For the text-containing cell, return its midpoint in [x, y] coordinate format. 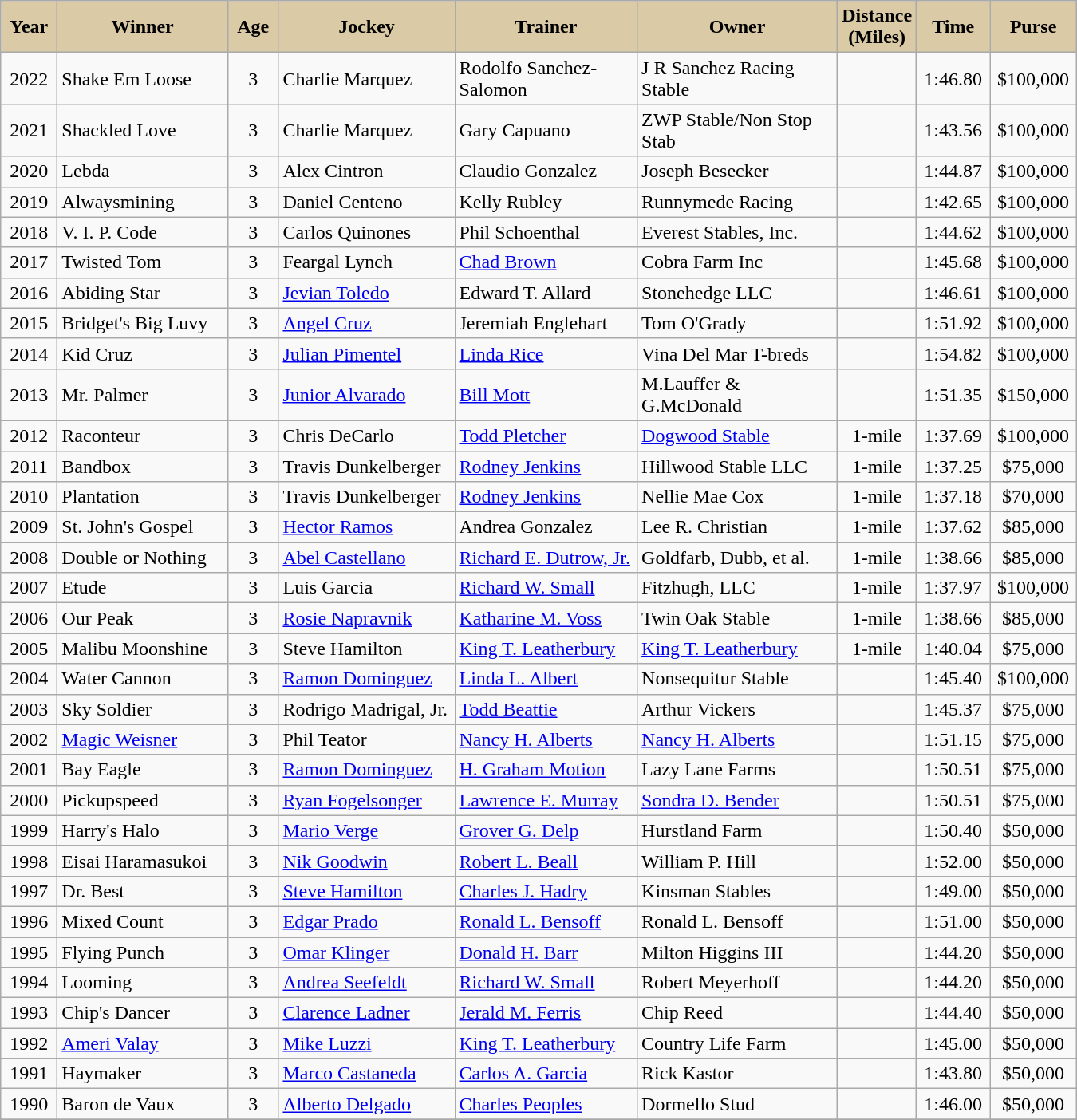
2015 [29, 323]
Purse [1034, 27]
1:37.18 [953, 497]
Junior Alvarado [367, 394]
Grover G. Delp [546, 830]
Abel Castellano [367, 558]
Bridget's Big Luvy [143, 323]
1:54.82 [953, 353]
Abiding Star [143, 293]
1:51.15 [953, 739]
Todd Beattie [546, 709]
Dr. Best [143, 891]
Jockey [367, 27]
1:52.00 [953, 861]
2020 [29, 172]
1:46.00 [953, 1104]
1:45.37 [953, 709]
2003 [29, 709]
Edgar Prado [367, 921]
Bay Eagle [143, 770]
2004 [29, 679]
Age [253, 27]
Rick Kastor [737, 1074]
2018 [29, 232]
1:50.40 [953, 830]
$150,000 [1034, 394]
1:51.00 [953, 921]
H. Graham Motion [546, 770]
1994 [29, 983]
Julian Pimentel [367, 353]
Todd Pletcher [546, 436]
2009 [29, 527]
Vina Del Mar T-breds [737, 353]
Rosie Napravnik [367, 618]
2007 [29, 588]
1:37.62 [953, 527]
2001 [29, 770]
Chip Reed [737, 1013]
Kid Cruz [143, 353]
Robert Meyerhoff [737, 983]
2013 [29, 394]
2016 [29, 293]
1:37.69 [953, 436]
Linda L. Albert [546, 679]
Sondra D. Bender [737, 800]
J R Sanchez Racing Stable [737, 78]
1999 [29, 830]
Chad Brown [546, 262]
1:51.35 [953, 394]
1991 [29, 1074]
2019 [29, 202]
Etude [143, 588]
Luis Garcia [367, 588]
2021 [29, 131]
Lazy Lane Farms [737, 770]
2017 [29, 262]
Nonsequitur Stable [737, 679]
Carlos Quinones [367, 232]
Claudio Gonzalez [546, 172]
Feargal Lynch [367, 262]
1:40.04 [953, 649]
Double or Nothing [143, 558]
Phil Teator [367, 739]
Hurstland Farm [737, 830]
1992 [29, 1043]
Pickupspeed [143, 800]
Jevian Toledo [367, 293]
Alwaysmining [143, 202]
Winner [143, 27]
St. John's Gospel [143, 527]
Omar Klinger [367, 952]
Alberto Delgado [367, 1104]
Tom O'Grady [737, 323]
2011 [29, 467]
1:51.92 [953, 323]
Dogwood Stable [737, 436]
1:43.56 [953, 131]
Magic Weisner [143, 739]
Katharine M. Voss [546, 618]
Jerald M. Ferris [546, 1013]
Phil Schoenthal [546, 232]
1:45.68 [953, 262]
1995 [29, 952]
Our Peak [143, 618]
Mr. Palmer [143, 394]
1:44.40 [953, 1013]
1993 [29, 1013]
V. I. P. Code [143, 232]
Everest Stables, Inc. [737, 232]
Raconteur [143, 436]
Bandbox [143, 467]
Twisted Tom [143, 262]
Sky Soldier [143, 709]
2022 [29, 78]
Chip's Dancer [143, 1013]
Lebda [143, 172]
1:44.87 [953, 172]
Malibu Moonshine [143, 649]
Country Life Farm [737, 1043]
Ameri Valay [143, 1043]
Harry's Halo [143, 830]
William P. Hill [737, 861]
2002 [29, 739]
Milton Higgins III [737, 952]
Carlos A. Garcia [546, 1074]
Donald H. Barr [546, 952]
Mario Verge [367, 830]
1998 [29, 861]
Time [953, 27]
Haymaker [143, 1074]
Lee R. Christian [737, 527]
Goldfarb, Dubb, et al. [737, 558]
Angel Cruz [367, 323]
Cobra Farm Inc [737, 262]
Alex Cintron [367, 172]
2005 [29, 649]
Hector Ramos [367, 527]
Baron de Vaux [143, 1104]
ZWP Stable/Non Stop Stab [737, 131]
1:43.80 [953, 1074]
Looming [143, 983]
Shackled Love [143, 131]
$70,000 [1034, 497]
Plantation [143, 497]
Owner [737, 27]
Rodrigo Madrigal, Jr. [367, 709]
2012 [29, 436]
Flying Punch [143, 952]
2014 [29, 353]
Dormello Stud [737, 1104]
Fitzhugh, LLC [737, 588]
M.Lauffer & G.McDonald [737, 394]
Arthur Vickers [737, 709]
1:45.40 [953, 679]
Mike Luzzi [367, 1043]
2010 [29, 497]
1:44.62 [953, 232]
Charles Peoples [546, 1104]
Nik Goodwin [367, 861]
Rodolfo Sanchez-Salomon [546, 78]
Marco Castaneda [367, 1074]
Ryan Fogelsonger [367, 800]
1:37.25 [953, 467]
Andrea Seefeldt [367, 983]
Gary Capuano [546, 131]
Water Cannon [143, 679]
Lawrence E. Murray [546, 800]
1:46.80 [953, 78]
Mixed Count [143, 921]
Trainer [546, 27]
1:46.61 [953, 293]
Linda Rice [546, 353]
Nellie Mae Cox [737, 497]
Hillwood Stable LLC [737, 467]
Bill Mott [546, 394]
1997 [29, 891]
Eisai Haramasukoi [143, 861]
1996 [29, 921]
Daniel Centeno [367, 202]
Charles J. Hadry [546, 891]
Joseph Besecker [737, 172]
Chris DeCarlo [367, 436]
Kelly Rubley [546, 202]
Jeremiah Englehart [546, 323]
1:42.65 [953, 202]
1:49.00 [953, 891]
1990 [29, 1104]
Year [29, 27]
Twin Oak Stable [737, 618]
1:37.97 [953, 588]
Runnymede Racing [737, 202]
Robert L. Beall [546, 861]
2000 [29, 800]
Clarence Ladner [367, 1013]
Stonehedge LLC [737, 293]
1:45.00 [953, 1043]
2008 [29, 558]
Andrea Gonzalez [546, 527]
Distance (Miles) [878, 27]
Shake Em Loose [143, 78]
2006 [29, 618]
Kinsman Stables [737, 891]
Richard E. Dutrow, Jr. [546, 558]
Edward T. Allard [546, 293]
